Pinpoint the cell where the given text exists, returning its [x, y] midpoint coordinate. 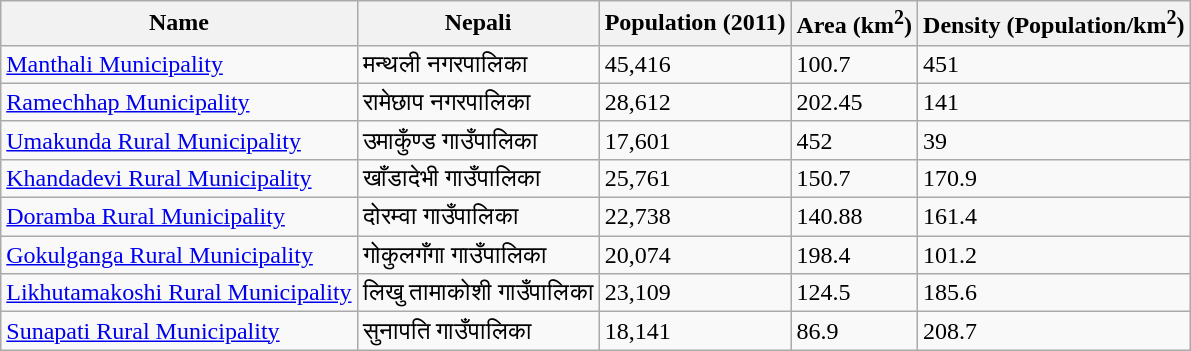
100.7 [854, 64]
452 [854, 140]
208.7 [1054, 331]
खाँडादेभी गाउँपालिका [478, 178]
Population (2011) [695, 24]
लिखु तामाकोशी गाउँपालिका [478, 293]
17,601 [695, 140]
140.88 [854, 217]
Doramba Rural Municipality [179, 217]
Manthali Municipality [179, 64]
25,761 [695, 178]
185.6 [1054, 293]
Density (Population/km2) [1054, 24]
28,612 [695, 102]
Umakunda Rural Municipality [179, 140]
202.45 [854, 102]
198.4 [854, 255]
सुनापति गाउँपालिका [478, 331]
124.5 [854, 293]
दोरम्वा गाउँपालिका [478, 217]
Likhutamakoshi Rural Municipality [179, 293]
170.9 [1054, 178]
451 [1054, 64]
23,109 [695, 293]
39 [1054, 140]
Sunapati Rural Municipality [179, 331]
Ramechhap Municipality [179, 102]
45,416 [695, 64]
101.2 [1054, 255]
Area (km2) [854, 24]
161.4 [1054, 217]
मन्थली नगरपालिका [478, 64]
Khandadevi Rural Municipality [179, 178]
141 [1054, 102]
Nepali [478, 24]
86.9 [854, 331]
रामेछाप नगरपालिका [478, 102]
20,074 [695, 255]
उमाकुँण्ड गाउँपालिका [478, 140]
18,141 [695, 331]
Gokulganga Rural Municipality [179, 255]
गोकुलगँगा गाउँपालिका [478, 255]
150.7 [854, 178]
Name [179, 24]
22,738 [695, 217]
